Provide the [x, y] coordinate of the cell's center where the given text is located.  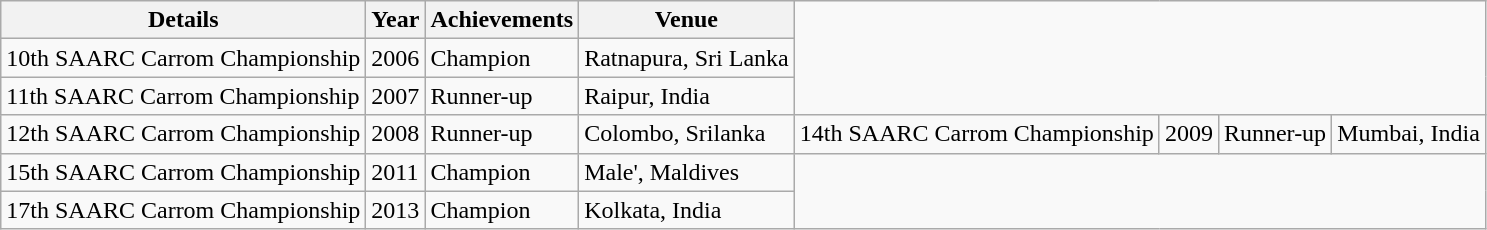
2006 [396, 58]
14th SAARC Carrom Championship [976, 134]
2008 [396, 134]
2013 [396, 210]
Male', Maldives [687, 172]
Year [396, 20]
Kolkata, India [687, 210]
Mumbai, India [1409, 134]
11th SAARC Carrom Championship [184, 96]
Venue [687, 20]
2009 [1188, 134]
2007 [396, 96]
12th SAARC Carrom Championship [184, 134]
Raipur, India [687, 96]
Details [184, 20]
Ratnapura, Sri Lanka [687, 58]
2011 [396, 172]
Colombo, Srilanka [687, 134]
10th SAARC Carrom Championship [184, 58]
15th SAARC Carrom Championship [184, 172]
Achievements [502, 20]
17th SAARC Carrom Championship [184, 210]
